For the text-containing cell, return its midpoint in [X, Y] coordinate format. 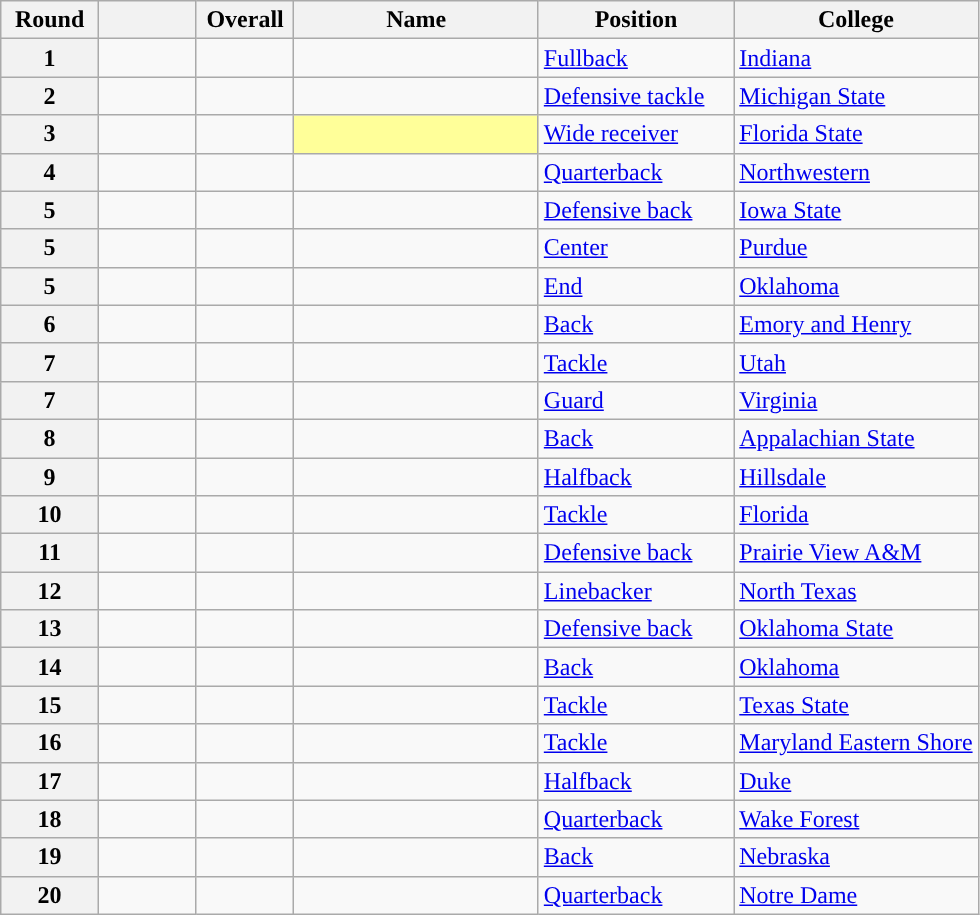
6 [50, 324]
Defensive tackle [636, 96]
College [856, 20]
15 [50, 705]
Hillsdale [856, 477]
Notre Dame [856, 895]
Prairie View A&M [856, 553]
Guard [636, 400]
End [636, 286]
12 [50, 591]
Texas State [856, 705]
Position [636, 20]
Emory and Henry [856, 324]
Virginia [856, 400]
14 [50, 667]
2 [50, 96]
Maryland Eastern Shore [856, 743]
Overall [245, 20]
16 [50, 743]
Michigan State [856, 96]
Round [50, 20]
Indiana [856, 58]
19 [50, 857]
Nebraska [856, 857]
20 [50, 895]
3 [50, 134]
Iowa State [856, 210]
8 [50, 438]
Appalachian State [856, 438]
10 [50, 515]
Oklahoma State [856, 629]
Duke [856, 781]
13 [50, 629]
1 [50, 58]
11 [50, 553]
Florida [856, 515]
Florida State [856, 134]
Wide receiver [636, 134]
North Texas [856, 591]
Northwestern [856, 172]
17 [50, 781]
Name [416, 20]
Center [636, 248]
Purdue [856, 248]
4 [50, 172]
Fullback [636, 58]
Linebacker [636, 591]
Wake Forest [856, 819]
9 [50, 477]
Utah [856, 362]
18 [50, 819]
